Find where the given text appears and provide that cell's center as (x, y) coordinate. 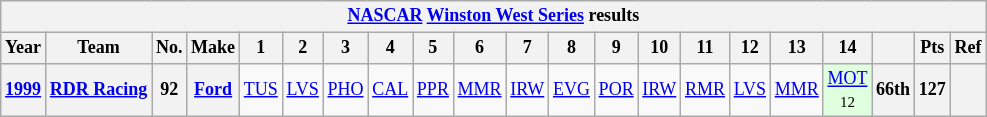
1 (260, 48)
5 (434, 48)
66th (894, 90)
PPR (434, 90)
RDR Racing (98, 90)
6 (480, 48)
Ref (968, 48)
EVG (572, 90)
3 (346, 48)
Year (24, 48)
NASCAR Winston West Series results (494, 16)
92 (170, 90)
RMR (706, 90)
14 (848, 48)
127 (932, 90)
12 (750, 48)
Pts (932, 48)
4 (390, 48)
1999 (24, 90)
Make (214, 48)
Ford (214, 90)
CAL (390, 90)
9 (616, 48)
POR (616, 90)
11 (706, 48)
Team (98, 48)
PHO (346, 90)
TUS (260, 90)
2 (302, 48)
MOT12 (848, 90)
13 (796, 48)
10 (660, 48)
No. (170, 48)
7 (528, 48)
8 (572, 48)
